Return (x, y) of the center of cell containing provided text 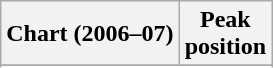
Chart (2006–07) (90, 34)
Peakposition (225, 34)
